Extract the (X, Y) coordinate from the center of the cell holding the provided text.  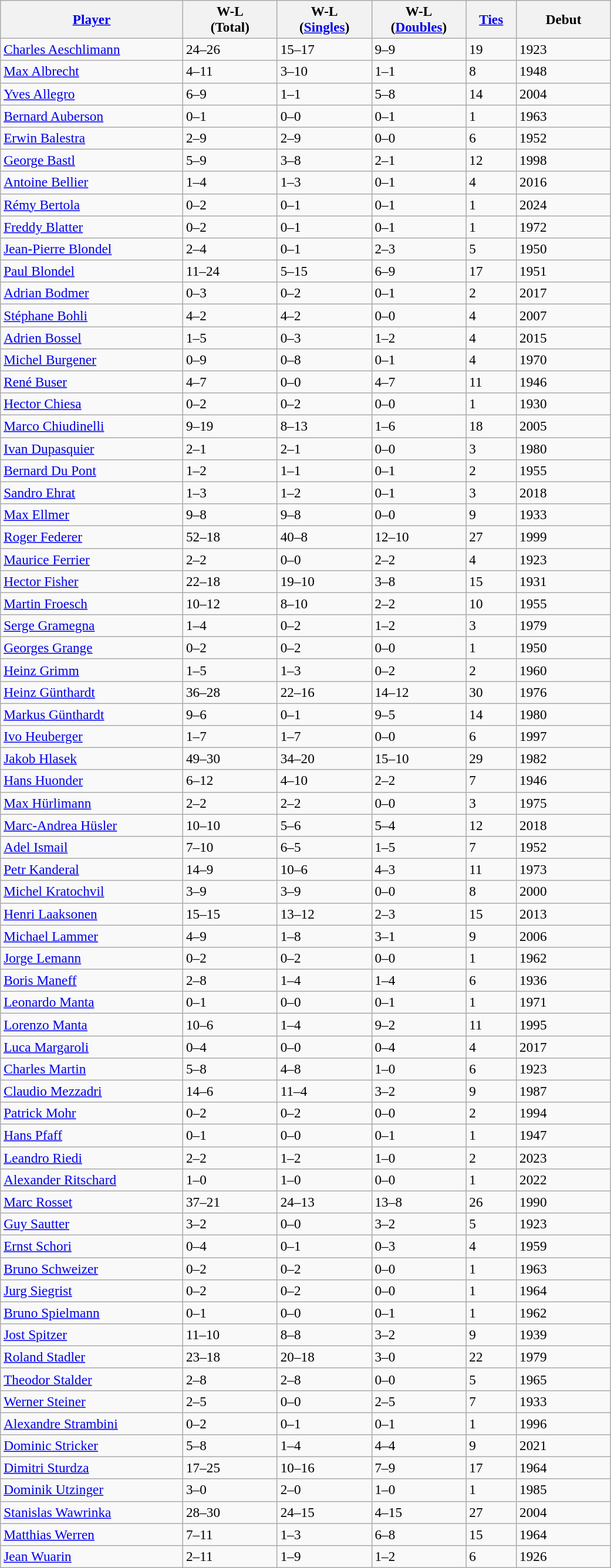
7–9 (419, 1468)
Lorenzo Manta (92, 1024)
Adrian Bodmer (92, 293)
Max Ellmer (92, 514)
13–8 (419, 1202)
2007 (563, 315)
1960 (563, 670)
1971 (563, 1003)
Roland Stadler (92, 1357)
1926 (563, 1556)
22 (491, 1357)
Serge Gramegna (92, 625)
1976 (563, 692)
Leandro Riedi (92, 1157)
Bruno Spielmann (92, 1313)
1–8 (324, 936)
24–15 (324, 1512)
3–10 (324, 72)
Max Albrecht (92, 72)
20–18 (324, 1357)
Michel Burgener (92, 360)
Marc-Andrea Hüsler (92, 825)
Stanislas Wawrinka (92, 1512)
36–28 (230, 692)
26 (491, 1202)
18 (491, 426)
René Buser (92, 382)
Martin Froesch (92, 604)
9–9 (419, 49)
Erwin Balestra (92, 138)
19–10 (324, 581)
0–8 (324, 360)
1973 (563, 869)
Charles Martin (92, 1069)
11–4 (324, 1091)
Jurg Siegrist (92, 1291)
11–10 (230, 1335)
Alexandre Strambini (92, 1423)
22–16 (324, 692)
Hector Chiesa (92, 404)
14–9 (230, 869)
19 (491, 49)
8–13 (324, 426)
37–21 (230, 1202)
1931 (563, 581)
Werner Steiner (92, 1401)
Rémy Bertola (92, 205)
Stéphane Bohli (92, 315)
17–25 (230, 1468)
Luca Margaroli (92, 1047)
Henri Laaksonen (92, 914)
8–10 (324, 604)
9–2 (419, 1024)
Sandro Ehrat (92, 493)
1–6 (419, 426)
1947 (563, 1135)
11–24 (230, 271)
2024 (563, 205)
4–8 (324, 1069)
1987 (563, 1091)
Georges Grange (92, 648)
4–15 (419, 1512)
W-L(Doubles) (419, 19)
Bruno Schweizer (92, 1268)
52–18 (230, 537)
30 (491, 692)
15–17 (324, 49)
1–9 (324, 1556)
2–0 (324, 1490)
2023 (563, 1157)
Freddy Blatter (92, 226)
22–18 (230, 581)
Charles Aeschlimann (92, 49)
Ties (491, 19)
Dimitri Sturdza (92, 1468)
40–8 (324, 537)
2021 (563, 1445)
Ivo Heuberger (92, 736)
12–10 (419, 537)
Max Hürlimann (92, 803)
1939 (563, 1335)
2016 (563, 182)
5–4 (419, 825)
5–6 (324, 825)
Jean Wuarin (92, 1556)
2015 (563, 337)
Antoine Bellier (92, 182)
29 (491, 758)
10–10 (230, 825)
6–12 (230, 781)
2005 (563, 426)
Jean-Pierre Blondel (92, 249)
0–9 (230, 360)
Jakob Hlasek (92, 758)
1985 (563, 1490)
1995 (563, 1024)
14–12 (419, 692)
2–11 (230, 1556)
1970 (563, 360)
Adrien Bossel (92, 337)
1990 (563, 1202)
2006 (563, 936)
7–11 (230, 1534)
Guy Sautter (92, 1224)
4–3 (419, 869)
Ivan Dupasquier (92, 448)
Hector Fisher (92, 581)
Ernst Schori (92, 1246)
Boris Maneff (92, 980)
9–5 (419, 714)
15–15 (230, 914)
23–18 (230, 1357)
Bernard Auberson (92, 116)
1965 (563, 1379)
Michel Kratochvil (92, 892)
Alexander Ritschard (92, 1180)
1975 (563, 803)
24–26 (230, 49)
1999 (563, 537)
5–15 (324, 271)
Patrick Mohr (92, 1113)
28–30 (230, 1512)
1994 (563, 1113)
4–10 (324, 781)
6–5 (324, 847)
Hans Pfaff (92, 1135)
Leonardo Manta (92, 1003)
1936 (563, 980)
2013 (563, 914)
Roger Federer (92, 537)
Jost Spitzer (92, 1335)
1951 (563, 271)
24–13 (324, 1202)
Dominik Utzinger (92, 1490)
Player (92, 19)
W-L(Total) (230, 19)
Dominic Stricker (92, 1445)
Heinz Günthardt (92, 692)
14–6 (230, 1091)
Jorge Lemann (92, 958)
Paul Blondel (92, 271)
4–9 (230, 936)
9–6 (230, 714)
Marco Chiudinelli (92, 426)
Claudio Mezzadri (92, 1091)
George Bastl (92, 160)
10–16 (324, 1468)
Markus Günthardt (92, 714)
2–4 (230, 249)
1930 (563, 404)
1959 (563, 1246)
1996 (563, 1423)
Adel Ismail (92, 847)
2022 (563, 1180)
Maurice Ferrier (92, 559)
34–20 (324, 758)
Heinz Grimm (92, 670)
15–10 (419, 758)
Petr Kanderal (92, 869)
3–1 (419, 936)
Theodor Stalder (92, 1379)
1997 (563, 736)
6–8 (419, 1534)
Matthias Werren (92, 1534)
10–12 (230, 604)
49–30 (230, 758)
Michael Lammer (92, 936)
Yves Allegro (92, 94)
1982 (563, 758)
Bernard Du Pont (92, 470)
1972 (563, 226)
W-L(Singles) (324, 19)
1998 (563, 160)
2000 (563, 892)
9–19 (230, 426)
1948 (563, 72)
Marc Rosset (92, 1202)
5–9 (230, 160)
8–8 (324, 1335)
7–10 (230, 847)
13–12 (324, 914)
4–11 (230, 72)
4–4 (419, 1445)
Hans Huonder (92, 781)
Debut (563, 19)
10 (491, 604)
